Output the (x, y) coordinate of the center of the cell containing the given text.  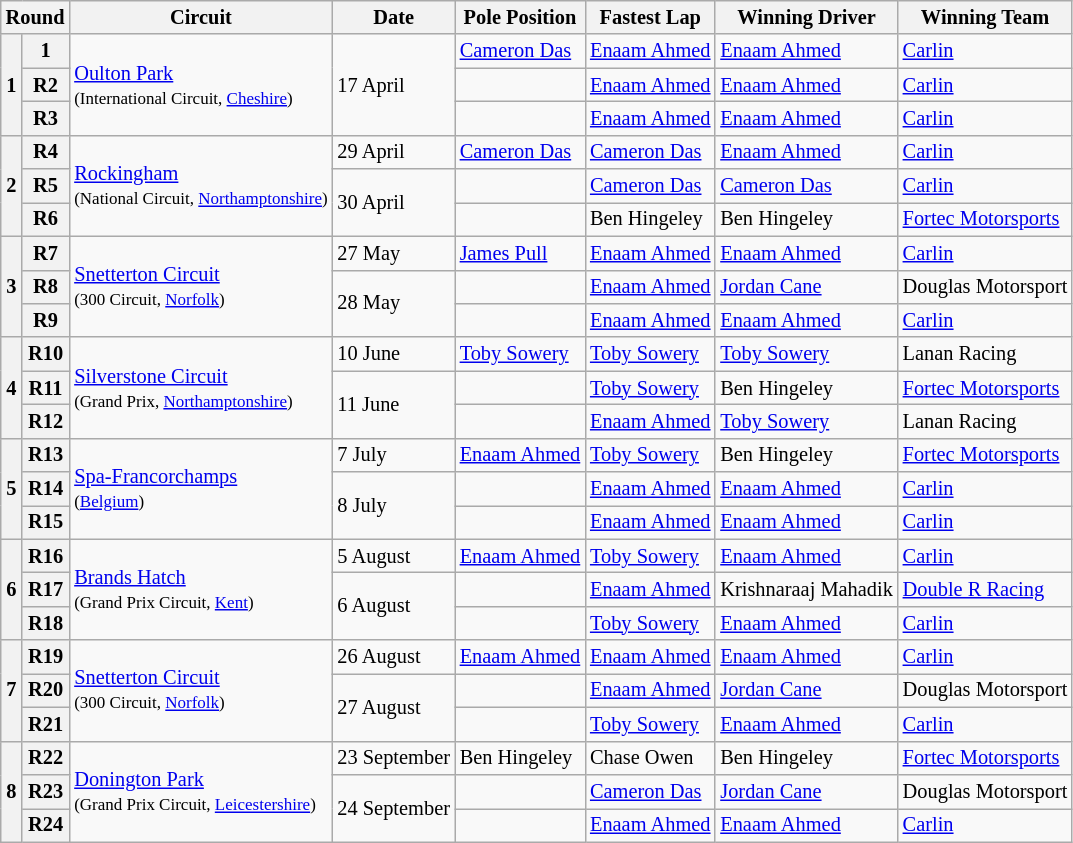
R14 (46, 489)
R7 (46, 253)
6 (12, 590)
Silverstone Circuit(Grand Prix, Northamptonshire) (200, 388)
Oulton Park(International Circuit, Cheshire) (200, 84)
3 (12, 286)
27 August (393, 706)
26 August (393, 657)
R19 (46, 657)
R13 (46, 455)
8 (12, 792)
11 June (393, 404)
R8 (46, 287)
Spa-Francorchamps(Belgium) (200, 488)
R11 (46, 388)
R9 (46, 320)
30 April (393, 202)
5 (12, 488)
29 April (393, 152)
R22 (46, 758)
8 July (393, 506)
R18 (46, 623)
R10 (46, 354)
Circuit (200, 17)
6 August (393, 606)
7 July (393, 455)
Winning Driver (806, 17)
4 (12, 388)
Double R Racing (985, 589)
2 (12, 186)
7 (12, 690)
Fastest Lap (650, 17)
James Pull (520, 253)
Winning Team (985, 17)
27 May (393, 253)
R2 (46, 85)
5 August (393, 556)
28 May (393, 304)
R6 (46, 219)
R16 (46, 556)
Chase Owen (650, 758)
R21 (46, 724)
R12 (46, 421)
R15 (46, 522)
R20 (46, 690)
Date (393, 17)
Brands Hatch(Grand Prix Circuit, Kent) (200, 590)
R23 (46, 791)
R17 (46, 589)
17 April (393, 84)
R3 (46, 118)
10 June (393, 354)
Donington Park(Grand Prix Circuit, Leicestershire) (200, 792)
24 September (393, 808)
Rockingham(National Circuit, Northamptonshire) (200, 186)
Krishnaraaj Mahadik (806, 589)
Pole Position (520, 17)
R24 (46, 825)
R5 (46, 186)
Round (36, 17)
R4 (46, 152)
23 September (393, 758)
